Extract the [X, Y] coordinate from the center of the cell holding the provided text.  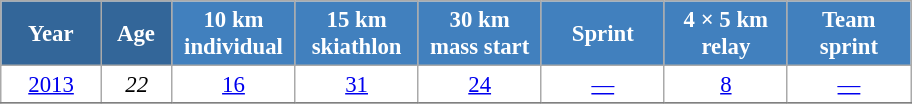
10 km individual [234, 34]
Age [136, 34]
22 [136, 85]
Team sprint [848, 34]
Year [52, 34]
Sprint [602, 34]
2013 [52, 85]
30 km mass start [480, 34]
15 km skiathlon [356, 34]
31 [356, 85]
8 [726, 85]
16 [234, 85]
24 [480, 85]
4 × 5 km relay [726, 34]
